Output the [x, y] coordinate of the center of the cell containing the given text.  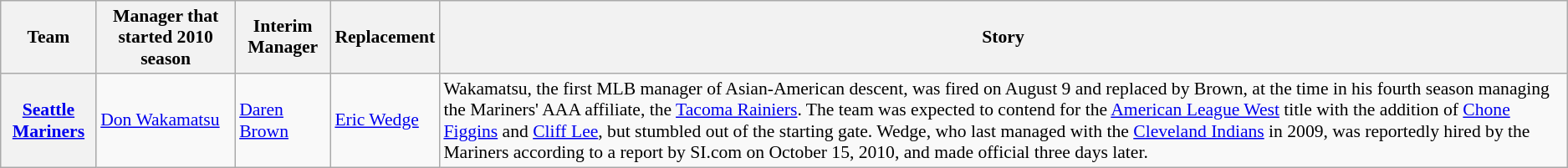
Don Wakamatsu [166, 120]
Seattle Mariners [49, 120]
Replacement [385, 37]
Story [1003, 37]
Eric Wedge [385, 120]
Manager that started 2010 season [166, 37]
Daren Brown [283, 120]
Interim Manager [283, 37]
Team [49, 37]
